Extract the [x, y] coordinate from the center of the cell holding the provided text.  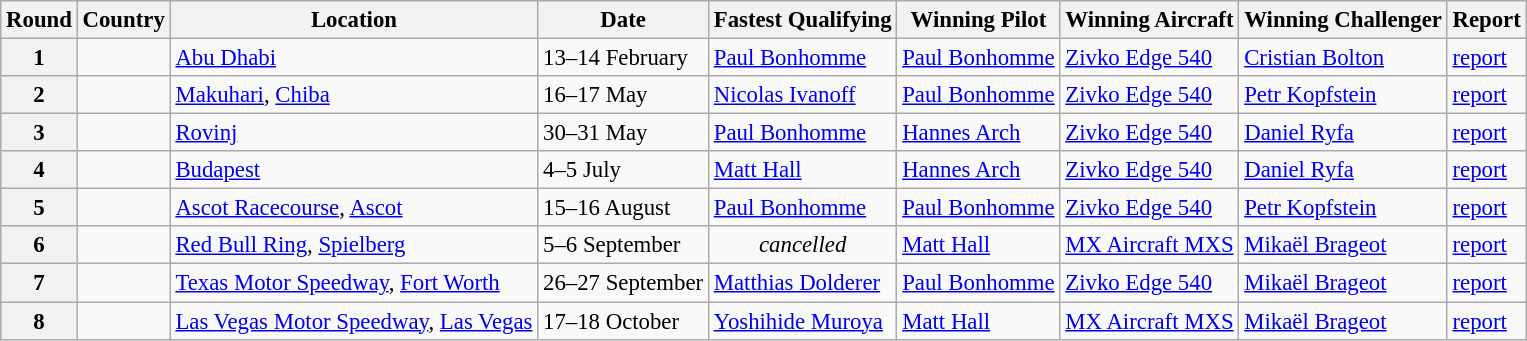
Las Vegas Motor Speedway, Las Vegas [354, 321]
26–27 September [624, 283]
6 [39, 245]
30–31 May [624, 133]
Makuhari, Chiba [354, 95]
Winning Pilot [978, 20]
Cristian Bolton [1343, 58]
Abu Dhabi [354, 58]
Winning Challenger [1343, 20]
Yoshihide Muroya [802, 321]
Budapest [354, 170]
1 [39, 58]
5–6 September [624, 245]
Matthias Dolderer [802, 283]
4 [39, 170]
8 [39, 321]
7 [39, 283]
Date [624, 20]
Report [1486, 20]
Ascot Racecourse, Ascot [354, 208]
Texas Motor Speedway, Fort Worth [354, 283]
4–5 July [624, 170]
cancelled [802, 245]
Location [354, 20]
Red Bull Ring, Spielberg [354, 245]
3 [39, 133]
Fastest Qualifying [802, 20]
13–14 February [624, 58]
5 [39, 208]
Rovinj [354, 133]
2 [39, 95]
Round [39, 20]
17–18 October [624, 321]
Nicolas Ivanoff [802, 95]
16–17 May [624, 95]
15–16 August [624, 208]
Winning Aircraft [1150, 20]
Country [124, 20]
